Find where the given text appears and provide that cell's center as (x, y) coordinate. 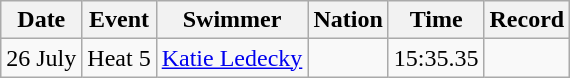
Katie Ledecky (232, 58)
Nation (348, 20)
Time (436, 20)
Date (42, 20)
26 July (42, 58)
Swimmer (232, 20)
Event (119, 20)
Heat 5 (119, 58)
15:35.35 (436, 58)
Record (527, 20)
